Detect which cell encompasses the target text, then output its [x, y] center coordinate. 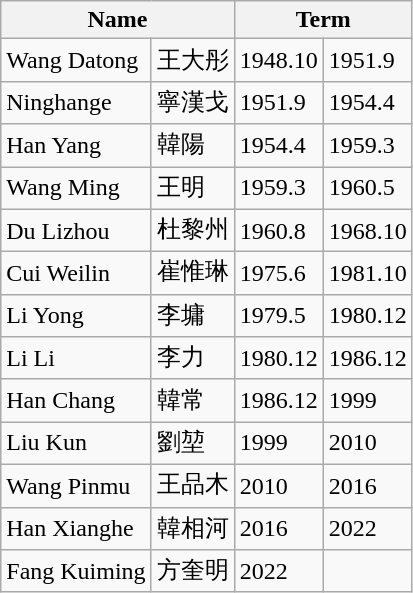
Wang Datong [76, 60]
1960.8 [278, 230]
Ninghange [76, 102]
王明 [192, 188]
Han Chang [76, 400]
韓常 [192, 400]
1960.5 [368, 188]
1981.10 [368, 274]
Li Yong [76, 316]
1979.5 [278, 316]
1975.6 [278, 274]
杜黎州 [192, 230]
王大彤 [192, 60]
寧漢戈 [192, 102]
方奎明 [192, 572]
Liu Kun [76, 444]
韓陽 [192, 146]
Wang Ming [76, 188]
1968.10 [368, 230]
Han Xianghe [76, 528]
Wang Pinmu [76, 486]
劉堃 [192, 444]
崔惟琳 [192, 274]
Cui Weilin [76, 274]
Fang Kuiming [76, 572]
李墉 [192, 316]
Term [323, 20]
Han Yang [76, 146]
Li Li [76, 358]
韓相河 [192, 528]
Name [118, 20]
李力 [192, 358]
Du Lizhou [76, 230]
1948.10 [278, 60]
王品木 [192, 486]
